Capture the cell that displays the provided text and extract its (x, y) central coordinate. 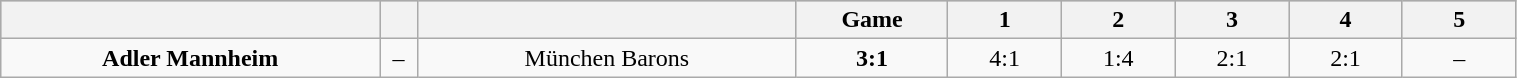
4:1 (1005, 58)
München Barons (606, 58)
1:4 (1118, 58)
5 (1459, 20)
2 (1118, 20)
3:1 (872, 58)
Adler Mannheim (190, 58)
3 (1232, 20)
Game (872, 20)
4 (1346, 20)
1 (1005, 20)
